Identify which cell holds the provided text, then report its [X, Y] central coordinate. 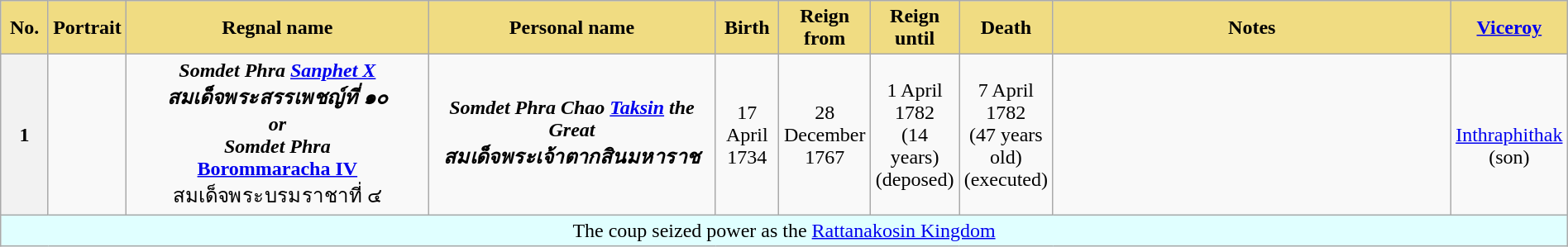
Death [1006, 28]
Reign from [825, 28]
No. [25, 28]
Reign until [915, 28]
The coup seized power as the Rattanakosin Kingdom [784, 230]
28 December 1767 [825, 135]
7 April 1782(47 years old)(executed) [1006, 135]
Portrait [87, 28]
Somdet Phra Chao Taksin the Greatสมเด็จพระเจ้าตากสินมหาราช [572, 135]
Personal name [572, 28]
17 April 1734 [748, 135]
Somdet Phra Sanphet Xสมเด็จพระสรรเพชญ์ที่ ๑๐orSomdet PhraBorommaracha IVสมเด็จพระบรมราชาที่ ๔ [277, 135]
1 April 1782(14 years)(deposed) [915, 135]
Inthraphithak(son) [1508, 135]
Viceroy [1508, 28]
Regnal name [277, 28]
Notes [1252, 28]
1 [25, 135]
Birth [748, 28]
